Return the (x, y) coordinate for the center point of the cell that contains the specified text.  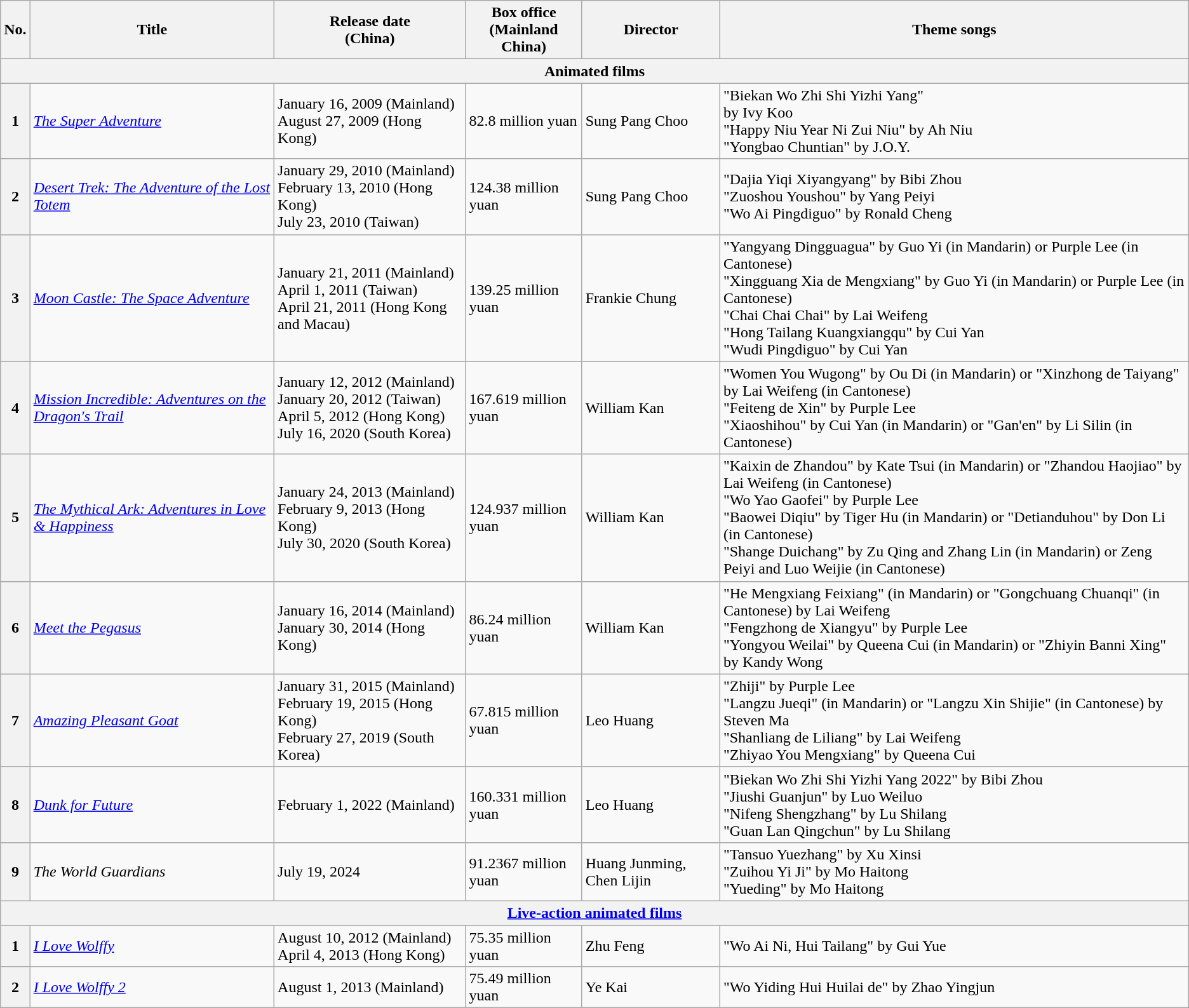
5 (15, 518)
January 21, 2011 (Mainland)April 1, 2011 (Taiwan)April 21, 2011 (Hong Kong and Macau) (370, 298)
"Biekan Wo Zhi Shi Yizhi Yang"by Ivy Koo"Happy Niu Year Ni Zui Niu" by Ah Niu"Yongbao Chuntian" by J.O.Y. (954, 121)
Animated films (594, 71)
Ye Kai (650, 987)
January 12, 2012 (Mainland)January 20, 2012 (Taiwan)April 5, 2012 (Hong Kong)July 16, 2020 (South Korea) (370, 408)
160.331 million yuan (523, 804)
Title (152, 30)
February 1, 2022 (Mainland) (370, 804)
I Love Wolffy 2 (152, 987)
Mission Incredible: Adventures on the Dragon's Trail (152, 408)
Amazing Pleasant Goat (152, 720)
January 24, 2013 (Mainland)February 9, 2013 (Hong Kong)July 30, 2020 (South Korea) (370, 518)
"Wo Ai Ni, Hui Tailang" by Gui Yue (954, 945)
167.619 million yuan (523, 408)
139.25 million yuan (523, 298)
124.937 million yuan (523, 518)
Director (650, 30)
Frankie Chung (650, 298)
Live-action animated films (594, 913)
7 (15, 720)
I Love Wolffy (152, 945)
"Dajia Yiqi Xiyangyang" by Bibi Zhou"Zuoshou Youshou" by Yang Peiyi"Wo Ai Pingdiguo" by Ronald Cheng (954, 197)
Box office(Mainland China) (523, 30)
67.815 million yuan (523, 720)
Huang Junming, Chen Lijin (650, 871)
3 (15, 298)
75.35 million yuan (523, 945)
The World Guardians (152, 871)
91.2367 million yuan (523, 871)
The Super Adventure (152, 121)
124.38 million yuan (523, 197)
"Tansuo Yuezhang" by Xu Xinsi"Zuihou Yi Ji" by Mo Haitong"Yueding" by Mo Haitong (954, 871)
July 19, 2024 (370, 871)
January 16, 2014 (Mainland)January 30, 2014 (Hong Kong) (370, 628)
January 16, 2009 (Mainland)August 27, 2009 (Hong Kong) (370, 121)
86.24 million yuan (523, 628)
Meet the Pegasus (152, 628)
Release date(China) (370, 30)
Moon Castle: The Space Adventure (152, 298)
8 (15, 804)
January 29, 2010 (Mainland)February 13, 2010 (Hong Kong)July 23, 2010 (Taiwan) (370, 197)
August 1, 2013 (Mainland) (370, 987)
6 (15, 628)
The Mythical Ark: Adventures in Love & Happiness (152, 518)
"Wo Yiding Hui Huilai de" by Zhao Yingjun (954, 987)
Desert Trek: The Adventure of the Lost Totem (152, 197)
4 (15, 408)
9 (15, 871)
Dunk for Future (152, 804)
January 31, 2015 (Mainland)February 19, 2015 (Hong Kong)February 27, 2019 (South Korea) (370, 720)
82.8 million yuan (523, 121)
Theme songs (954, 30)
Zhu Feng (650, 945)
August 10, 2012 (Mainland)April 4, 2013 (Hong Kong) (370, 945)
75.49 million yuan (523, 987)
No. (15, 30)
"Biekan Wo Zhi Shi Yizhi Yang 2022" by Bibi Zhou"Jiushi Guanjun" by Luo Weiluo"Nifeng Shengzhang" by Lu Shilang"Guan Lan Qingchun" by Lu Shilang (954, 804)
